Extract the (X, Y) coordinate from the center of the cell holding the provided text.  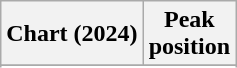
Peakposition (189, 34)
Chart (2024) (72, 34)
